Return [X, Y] of the center of cell containing provided text 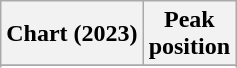
Peakposition [189, 34]
Chart (2023) [72, 34]
